Locate the cell with the specified text and output its [x, y] center coordinate. 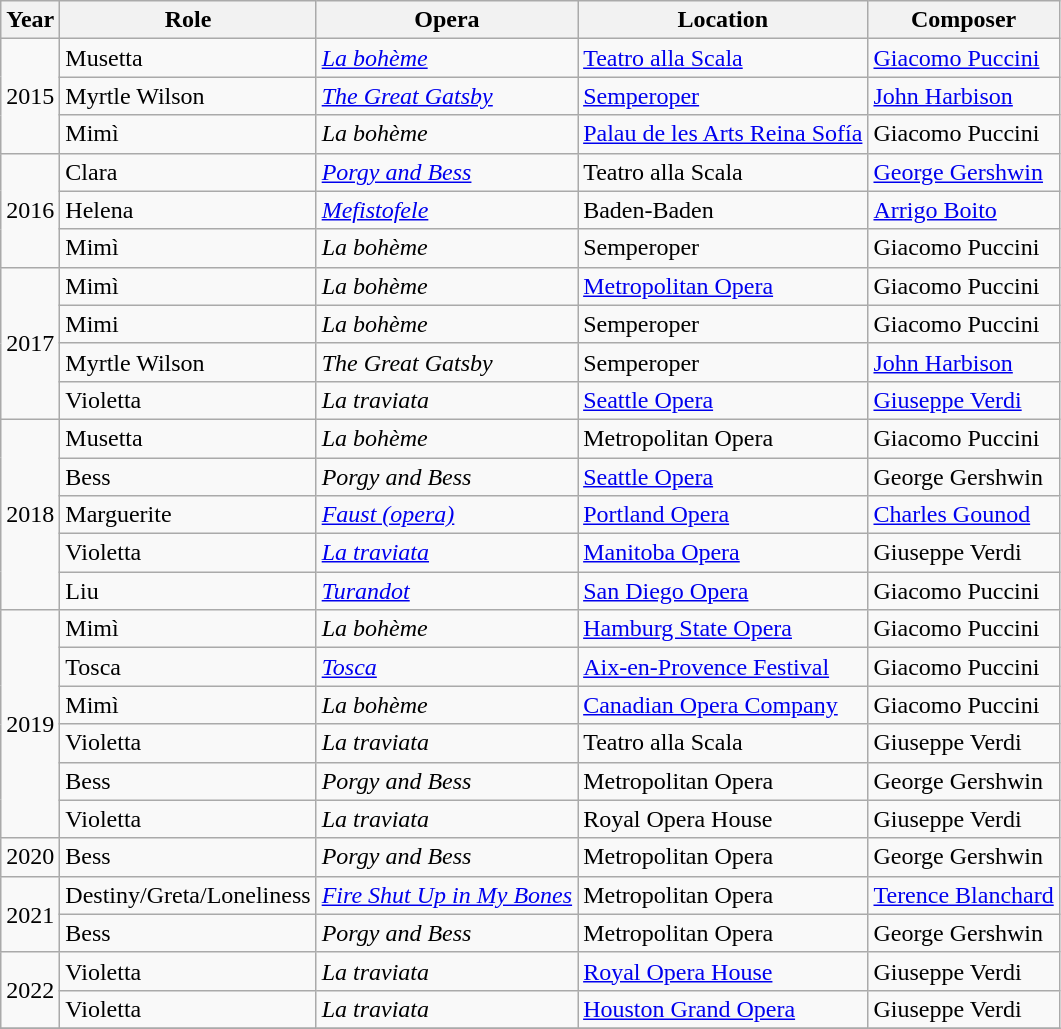
Destiny/Greta/Loneliness [188, 895]
Liu [188, 591]
Canadian Opera Company [723, 705]
Hamburg State Opera [723, 629]
Fire Shut Up in My Bones [446, 895]
Marguerite [188, 515]
Terence Blanchard [964, 895]
Arrigo Boito [964, 210]
2015 [30, 96]
Palau de les Arts Reina Sofía [723, 134]
Baden-Baden [723, 210]
Portland Opera [723, 515]
Composer [964, 20]
Mimi [188, 324]
Year [30, 20]
Faust (opera) [446, 515]
Helena [188, 210]
2021 [30, 914]
Role [188, 20]
Manitoba Opera [723, 553]
2017 [30, 343]
Charles Gounod [964, 515]
Turandot [446, 591]
Location [723, 20]
2019 [30, 724]
Opera [446, 20]
Clara [188, 172]
2022 [30, 990]
Mefistofele [446, 210]
2016 [30, 210]
Aix-en-Provence Festival [723, 667]
2020 [30, 857]
San Diego Opera [723, 591]
Houston Grand Opera [723, 1009]
2018 [30, 514]
